Find where the given text appears and provide that cell's center as (x, y) coordinate. 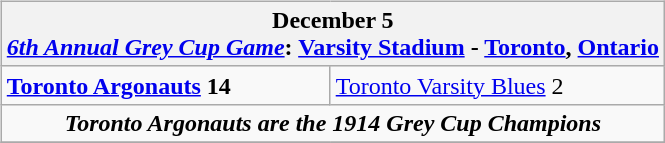
Toronto Argonauts 14 (166, 85)
Toronto Varsity Blues 2 (497, 85)
Toronto Argonauts are the 1914 Grey Cup Champions (332, 123)
December 56th Annual Grey Cup Game: Varsity Stadium - Toronto, Ontario (332, 34)
